For the text-containing cell, return its midpoint in [X, Y] coordinate format. 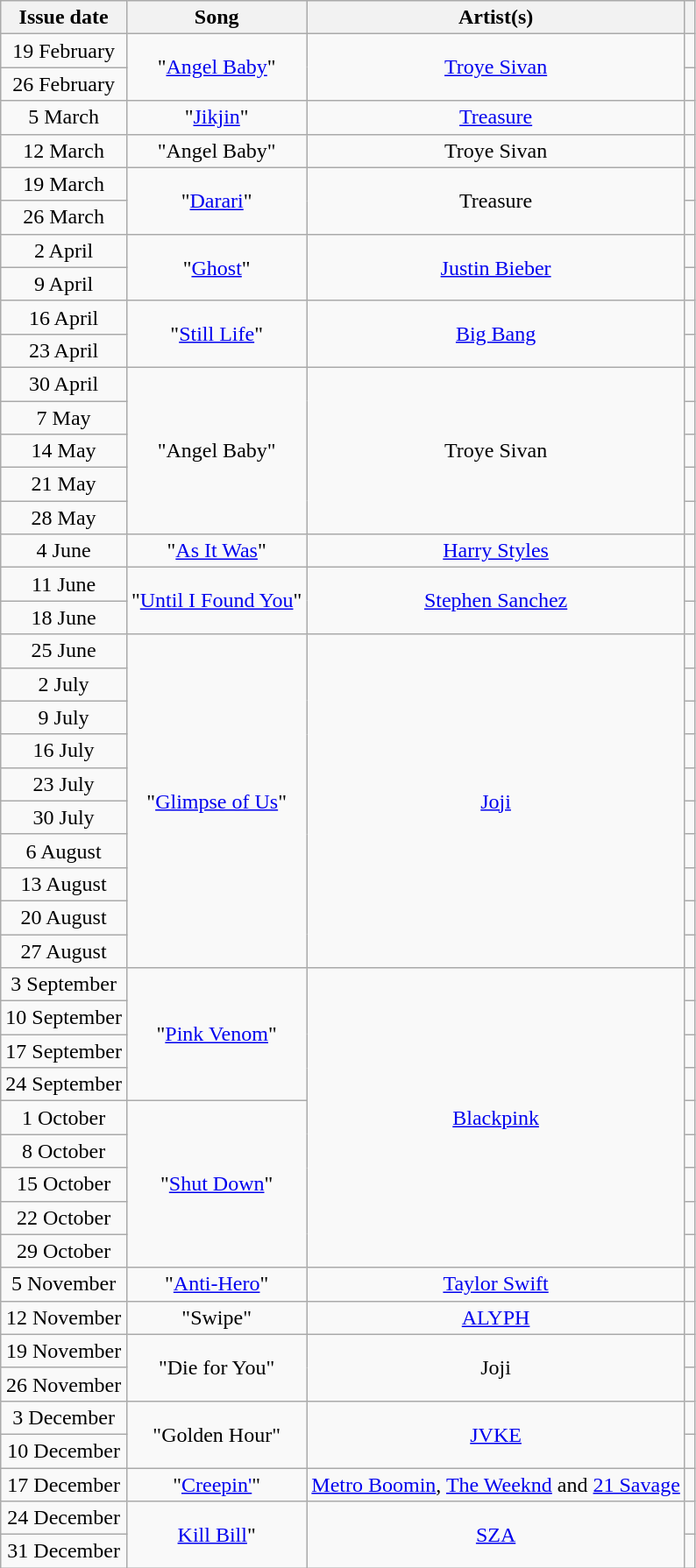
16 July [64, 751]
"Ghost" [216, 267]
Harry Styles [496, 551]
31 December [64, 1551]
"Shut Down" [216, 1184]
Kill Bill" [216, 1535]
"Darari" [216, 201]
"Pink Venom" [216, 1035]
17 September [64, 1051]
30 July [64, 817]
27 August [64, 950]
3 December [64, 1417]
"Until I Found You" [216, 601]
JVKE [496, 1434]
21 May [64, 484]
12 March [64, 151]
10 December [64, 1451]
29 October [64, 1251]
3 September [64, 985]
5 March [64, 117]
23 April [64, 350]
9 April [64, 284]
Big Bang [496, 334]
26 November [64, 1384]
Metro Boomin, The Weeknd and 21 Savage [496, 1485]
26 March [64, 217]
Taylor Swift [496, 1284]
"Creepin'" [216, 1485]
6 August [64, 851]
Song [216, 18]
"Jikjin" [216, 117]
15 October [64, 1184]
22 October [64, 1218]
14 May [64, 451]
18 June [64, 618]
4 June [64, 551]
12 November [64, 1317]
17 December [64, 1485]
13 August [64, 884]
5 November [64, 1284]
Artist(s) [496, 18]
30 April [64, 384]
16 April [64, 317]
Issue date [64, 18]
26 February [64, 84]
Justin Bieber [496, 267]
24 September [64, 1084]
20 August [64, 917]
24 December [64, 1518]
23 July [64, 784]
19 March [64, 184]
Stephen Sanchez [496, 601]
Blackpink [496, 1118]
9 July [64, 717]
2 April [64, 251]
11 June [64, 584]
ALYPH [496, 1317]
25 June [64, 651]
"Glimpse of Us" [216, 801]
"As It Was" [216, 551]
19 February [64, 51]
"Still Life" [216, 334]
8 October [64, 1151]
28 May [64, 518]
7 May [64, 418]
19 November [64, 1351]
"Anti-Hero" [216, 1284]
10 September [64, 1018]
"Golden Hour" [216, 1434]
1 October [64, 1118]
2 July [64, 684]
"Die for You" [216, 1367]
"Swipe" [216, 1317]
SZA [496, 1535]
